Locate the cell with the specified text and output its [X, Y] center coordinate. 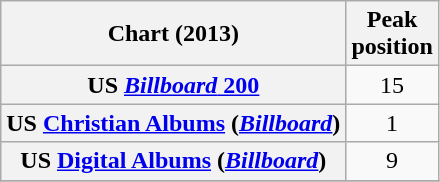
1 [392, 123]
US Billboard 200 [174, 85]
Peakposition [392, 34]
US Christian Albums (Billboard) [174, 123]
Chart (2013) [174, 34]
US Digital Albums (Billboard) [174, 161]
9 [392, 161]
15 [392, 85]
